Return the (x, y) coordinate for the center point of the cell that contains the specified text.  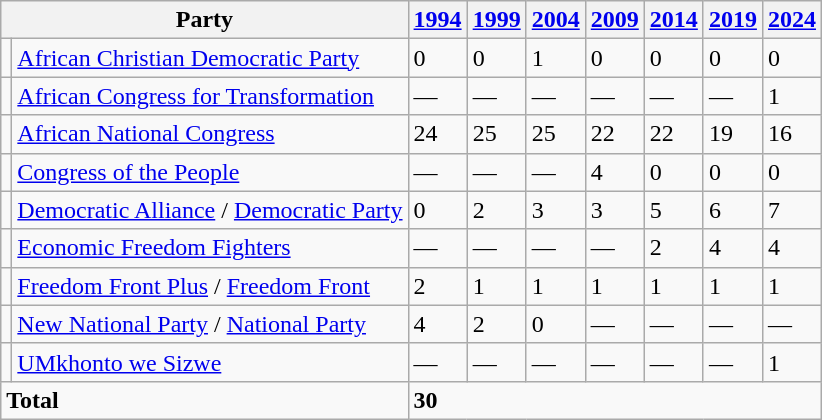
Congress of the People (210, 172)
2004 (556, 20)
Total (204, 400)
UMkhonto we Sizwe (210, 362)
Economic Freedom Fighters (210, 248)
16 (792, 134)
Freedom Front Plus / Freedom Front (210, 286)
2014 (674, 20)
30 (614, 400)
Democratic Alliance / Democratic Party (210, 210)
7 (792, 210)
24 (438, 134)
2019 (732, 20)
African Christian Democratic Party (210, 58)
6 (732, 210)
2024 (792, 20)
1994 (438, 20)
19 (732, 134)
5 (674, 210)
African National Congress (210, 134)
Party (204, 20)
1999 (496, 20)
African Congress for Transformation (210, 96)
2009 (614, 20)
New National Party / National Party (210, 324)
